Return (X, Y) of the center of cell containing provided text 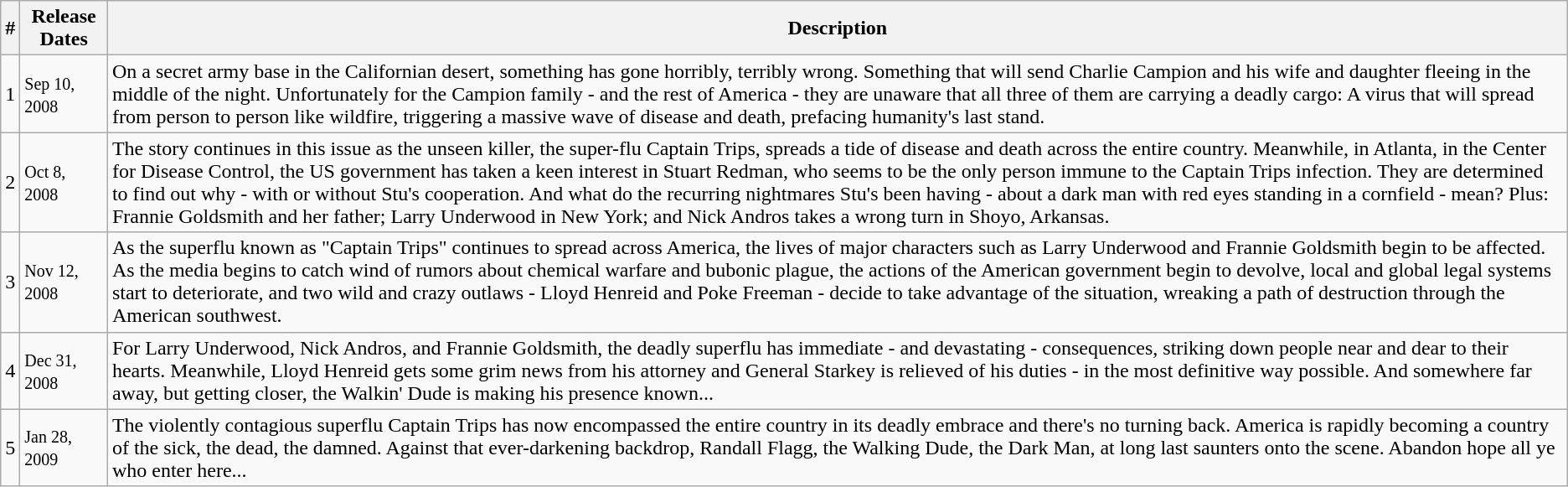
4 (10, 370)
5 (10, 448)
# (10, 28)
3 (10, 282)
Jan 28, 2009 (64, 448)
Dec 31, 2008 (64, 370)
1 (10, 94)
Release Dates (64, 28)
Description (838, 28)
Nov 12, 2008 (64, 282)
2 (10, 183)
Oct 8, 2008 (64, 183)
Sep 10, 2008 (64, 94)
